For the text-containing cell, return its midpoint in (x, y) coordinate format. 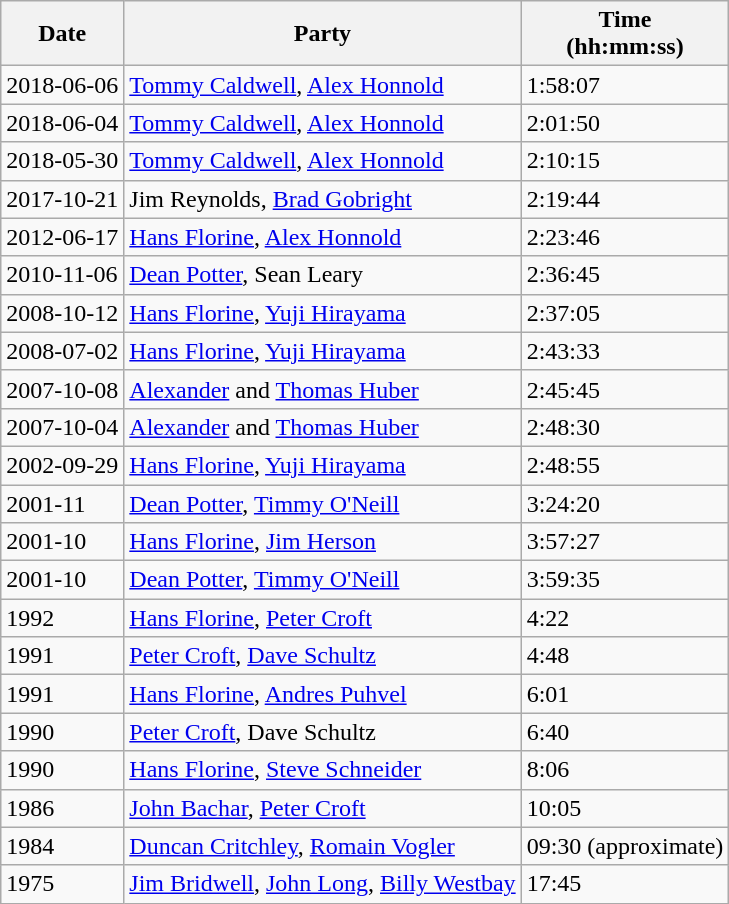
4:22 (625, 618)
2018-06-04 (62, 123)
17:45 (625, 884)
2:19:44 (625, 199)
1986 (62, 808)
2018-05-30 (62, 161)
10:05 (625, 808)
2007-10-08 (62, 389)
John Bachar, Peter Croft (322, 808)
Hans Florine, Steve Schneider (322, 770)
1:58:07 (625, 85)
1992 (62, 618)
2:01:50 (625, 123)
Dean Potter, Sean Leary (322, 275)
2:48:55 (625, 465)
Hans Florine, Jim Herson (322, 542)
4:48 (625, 656)
2008-07-02 (62, 351)
2010-11-06 (62, 275)
Hans Florine, Alex Honnold (322, 237)
8:06 (625, 770)
2:43:33 (625, 351)
09:30 (approximate) (625, 846)
2008-10-12 (62, 313)
Date (62, 34)
Hans Florine, Andres Puhvel (322, 694)
6:40 (625, 732)
1984 (62, 846)
2:45:45 (625, 389)
2:23:46 (625, 237)
Jim Reynolds, Brad Gobright (322, 199)
3:57:27 (625, 542)
2002-09-29 (62, 465)
2017-10-21 (62, 199)
2018-06-06 (62, 85)
2:36:45 (625, 275)
Duncan Critchley, Romain Vogler (322, 846)
3:24:20 (625, 503)
1975 (62, 884)
Party (322, 34)
2:48:30 (625, 427)
Hans Florine, Peter Croft (322, 618)
2007-10-04 (62, 427)
2:10:15 (625, 161)
3:59:35 (625, 580)
Jim Bridwell, John Long, Billy Westbay (322, 884)
Time(hh:mm:ss) (625, 34)
2012-06-17 (62, 237)
6:01 (625, 694)
2:37:05 (625, 313)
2001-11 (62, 503)
